Return [x, y] of the center of cell containing provided text 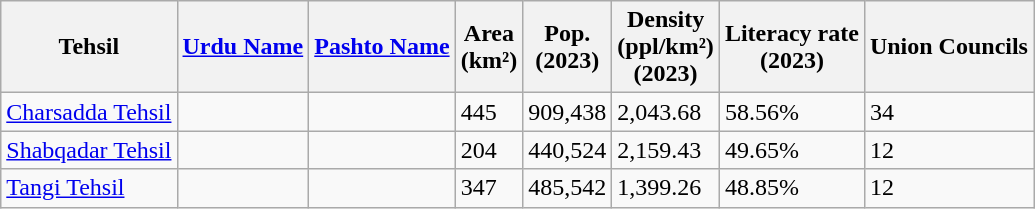
Tangi Tehsil [89, 188]
485,542 [568, 188]
1,399.26 [666, 188]
48.85% [792, 188]
Literacy rate(2023) [792, 47]
347 [489, 188]
49.65% [792, 150]
440,524 [568, 150]
Charsadda Tehsil [89, 112]
Urdu Name [243, 47]
Pop.(2023) [568, 47]
909,438 [568, 112]
2,043.68 [666, 112]
Tehsil [89, 47]
34 [948, 112]
Area(km²) [489, 47]
2,159.43 [666, 150]
58.56% [792, 112]
Density(ppl/km²)(2023) [666, 47]
Union Councils [948, 47]
Shabqadar Tehsil [89, 150]
445 [489, 112]
204 [489, 150]
Pashto Name [382, 47]
